Extract the [x, y] coordinate from the center of the cell holding the provided text.  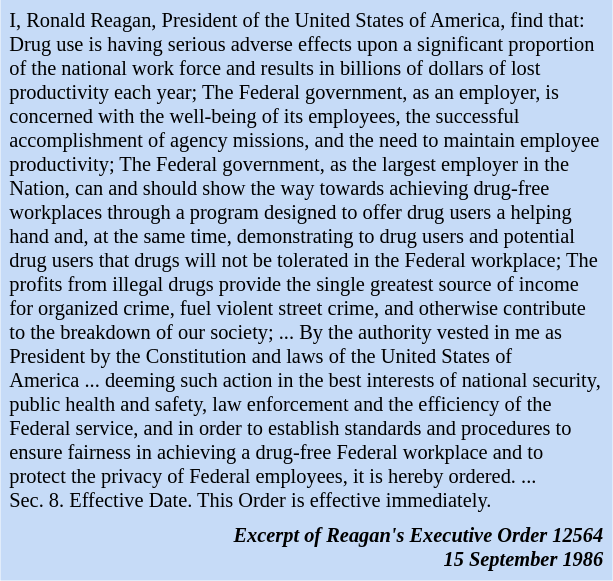
Excerpt of Reagan's Executive Order 12564 15 September 1986 [306, 548]
